Determine the [X, Y] coordinate at the center of the cell enclosing the given text.  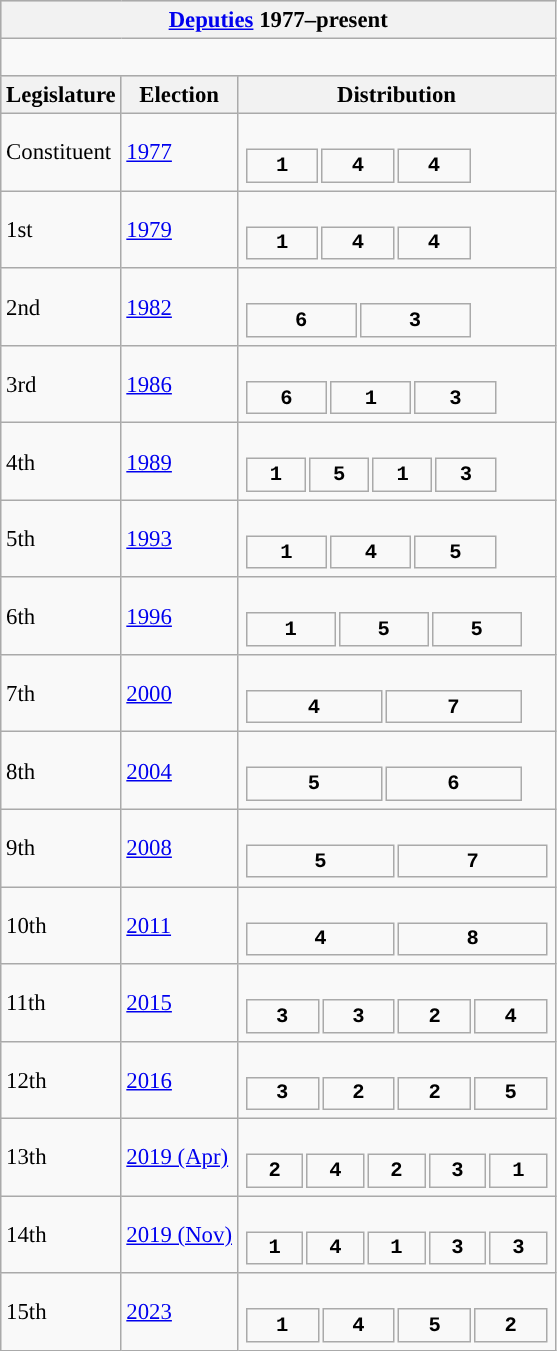
2000 [179, 694]
2015 [179, 1002]
11th [61, 1002]
1982 [179, 306]
2019 (Apr) [179, 1158]
6 3 [396, 306]
1 5 1 3 [396, 462]
Constituent [61, 152]
7th [61, 694]
1977 [179, 152]
1 4 1 3 3 [396, 1234]
Election [179, 95]
Legislature [61, 95]
9th [61, 848]
13th [61, 1158]
4 8 [396, 926]
2008 [179, 848]
1996 [179, 616]
5 6 [396, 770]
1 4 5 2 [396, 1312]
10th [61, 926]
2019 (Nov) [179, 1234]
1979 [179, 230]
12th [61, 1080]
14th [61, 1234]
Distribution [396, 95]
5 7 [396, 848]
5th [61, 538]
15th [61, 1312]
8 [472, 939]
8th [61, 770]
2nd [61, 306]
1986 [179, 384]
1989 [179, 462]
2011 [179, 926]
1993 [179, 538]
4 7 [396, 694]
2023 [179, 1312]
4th [61, 462]
2016 [179, 1080]
2 4 2 3 1 [396, 1158]
6 1 3 [396, 384]
2004 [179, 770]
3 3 2 4 [396, 1002]
3 2 2 5 [396, 1080]
1 4 5 [396, 538]
Deputies 1977–present [278, 20]
6th [61, 616]
1 5 5 [396, 616]
1st [61, 230]
3rd [61, 384]
